Return the [x, y] coordinate for the center point of the cell that contains the specified text.  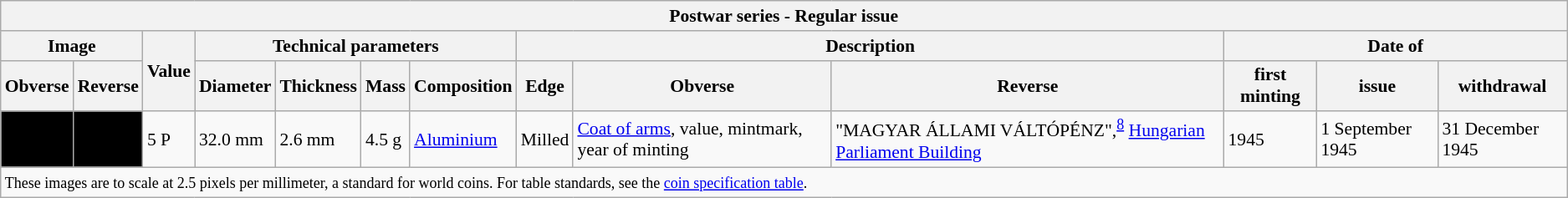
These images are to scale at 2.5 pixels per millimeter, a standard for world coins. For table standards, see the coin specification table. [784, 182]
Image [72, 46]
Value [169, 72]
Aluminium [463, 140]
32.0 mm [235, 140]
issue [1376, 85]
"MAGYAR ÁLLAMI VÁLTÓPÉNZ",8 Hungarian Parliament Building [1027, 140]
1 September 1945 [1376, 140]
Diameter [235, 85]
Composition [463, 85]
Edge [545, 85]
5 P [169, 140]
4.5 g [386, 140]
Milled [545, 140]
Thickness [318, 85]
Coat of arms, value, mintmark, year of minting [702, 140]
2.6 mm [318, 140]
31 December 1945 [1502, 140]
withdrawal [1502, 85]
first minting [1271, 85]
Description [871, 46]
Mass [386, 85]
Postwar series - Regular issue [784, 16]
Date of [1396, 46]
Technical parameters [356, 46]
1945 [1271, 140]
